Extract the [X, Y] coordinate from the center of the cell holding the provided text.  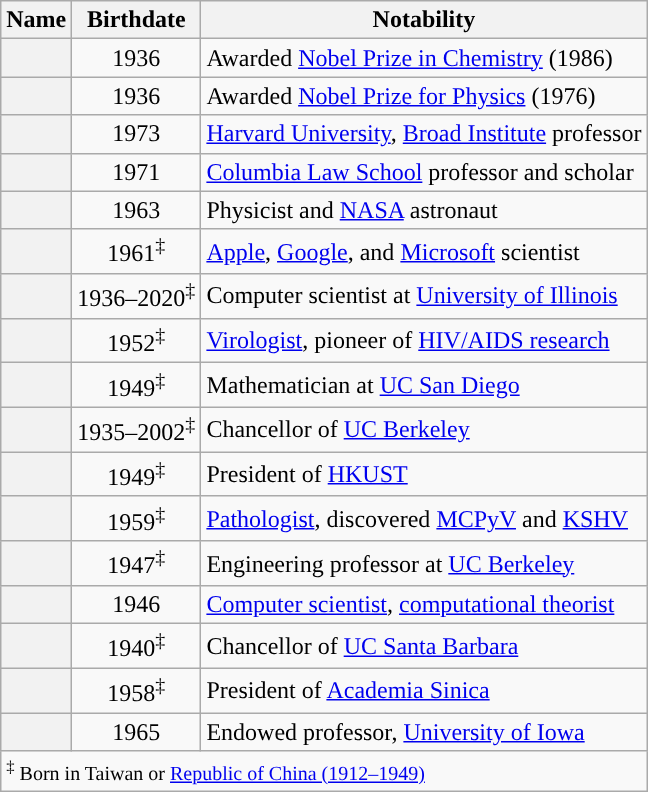
1973 [136, 134]
Chancellor of UC Berkeley [424, 430]
1952‡ [136, 340]
1940‡ [136, 646]
Chancellor of UC Santa Barbara [424, 646]
1936–2020‡ [136, 296]
President of Academia Sinica [424, 690]
1959‡ [136, 518]
Awarded Nobel Prize for Physics (1976) [424, 96]
1961‡ [136, 252]
Pathologist, discovered MCPyV and KSHV [424, 518]
Endowed professor, University of Iowa [424, 732]
1947‡ [136, 564]
1935–2002‡ [136, 430]
Notability [424, 20]
Awarded Nobel Prize in Chemistry (1986) [424, 58]
Apple, Google, and Microsoft scientist [424, 252]
1946 [136, 605]
Harvard University, Broad Institute professor [424, 134]
1963 [136, 210]
Mathematician at UC San Diego [424, 386]
Engineering professor at UC Berkeley [424, 564]
Physicist and NASA astronaut [424, 210]
‡ Born in Taiwan or Republic of China (1912–1949) [324, 771]
Name [36, 20]
Computer scientist at University of Illinois [424, 296]
Virologist, pioneer of HIV/AIDS research [424, 340]
1958‡ [136, 690]
1965 [136, 732]
Birthdate [136, 20]
Computer scientist, computational theorist [424, 605]
1971 [136, 172]
Columbia Law School professor and scholar [424, 172]
President of HKUST [424, 474]
